From the cell containing the given text, extract its center point as [x, y] coordinate. 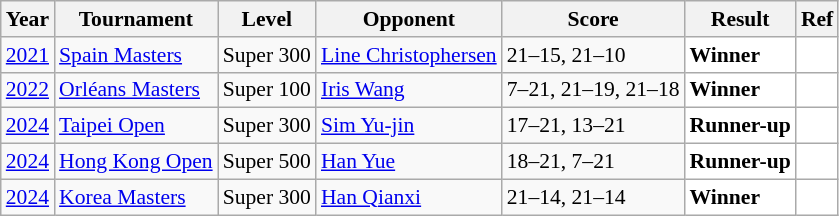
Spain Masters [136, 55]
Sim Yu-jin [409, 126]
2021 [28, 55]
21–14, 21–14 [594, 197]
7–21, 21–19, 21–18 [594, 90]
Orléans Masters [136, 90]
18–21, 7–21 [594, 162]
21–15, 21–10 [594, 55]
Super 500 [267, 162]
Tournament [136, 19]
Iris Wang [409, 90]
Taipei Open [136, 126]
Korea Masters [136, 197]
Line Christophersen [409, 55]
Level [267, 19]
Result [740, 19]
2022 [28, 90]
Ref [817, 19]
17–21, 13–21 [594, 126]
Year [28, 19]
Opponent [409, 19]
Score [594, 19]
Han Yue [409, 162]
Hong Kong Open [136, 162]
Han Qianxi [409, 197]
Super 100 [267, 90]
